Find where the given text appears and provide that cell's center as (X, Y) coordinate. 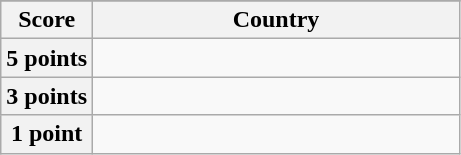
3 points (47, 96)
Score (47, 20)
1 point (47, 134)
Country (276, 20)
5 points (47, 58)
